Find where the given text appears and provide that cell's center as (x, y) coordinate. 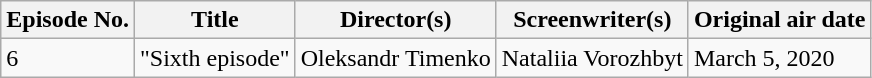
March 5, 2020 (780, 58)
Episode No. (68, 20)
Nataliia Vorozhbyt (592, 58)
Screenwriter(s) (592, 20)
6 (68, 58)
Director(s) (396, 20)
Title (216, 20)
Oleksandr Timenko (396, 58)
Original air date (780, 20)
"Sixth episode" (216, 58)
